Capture the cell that displays the provided text and extract its [x, y] central coordinate. 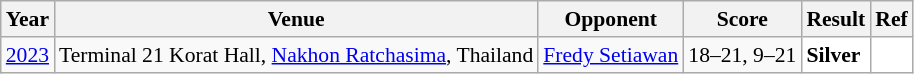
Ref [891, 19]
18–21, 9–21 [742, 55]
Fredy Setiawan [610, 55]
Silver [836, 55]
Opponent [610, 19]
Result [836, 19]
2023 [28, 55]
Year [28, 19]
Venue [296, 19]
Score [742, 19]
Terminal 21 Korat Hall, Nakhon Ratchasima, Thailand [296, 55]
